From the cell containing the given text, extract its center point as (x, y) coordinate. 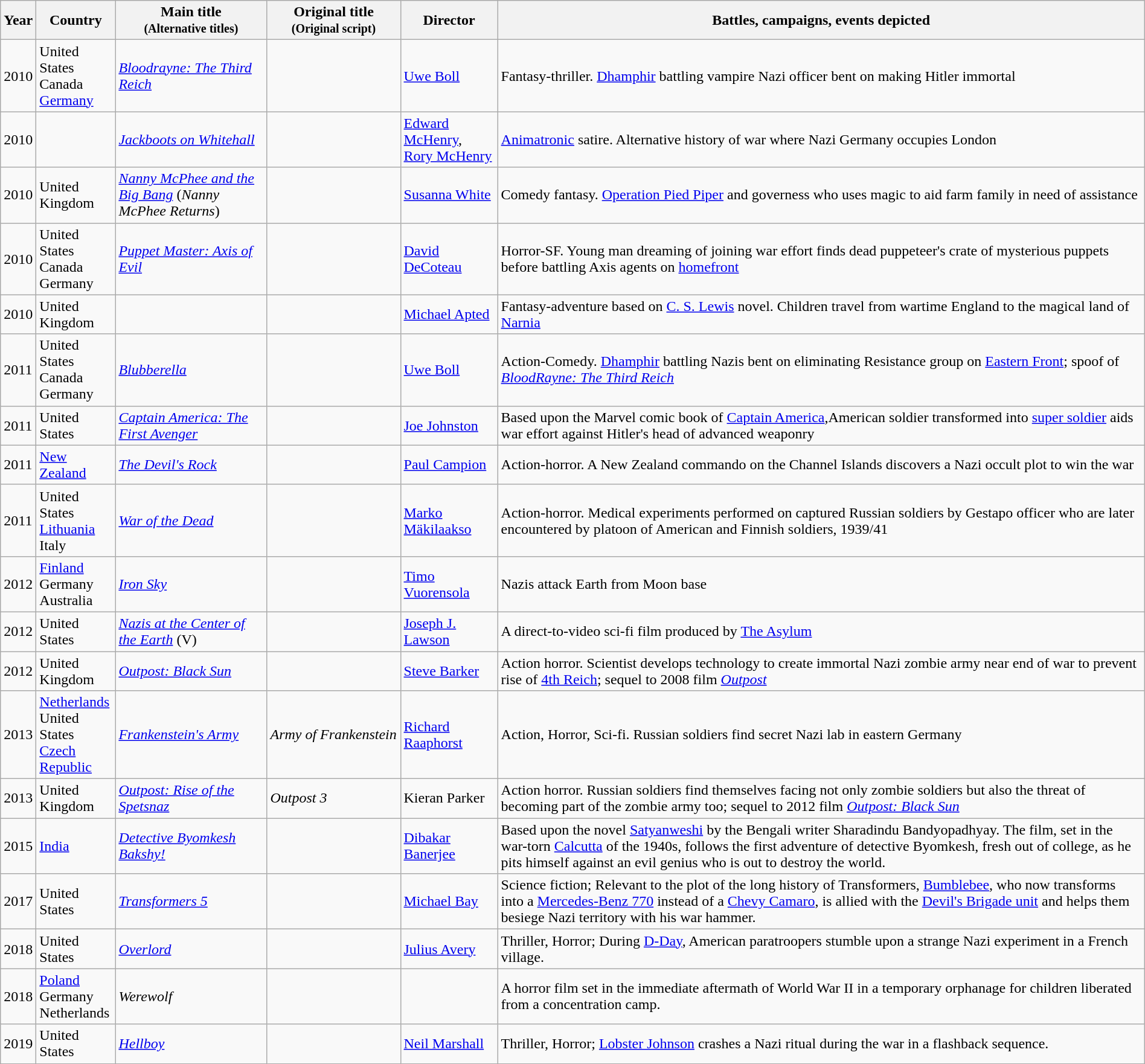
Animatronic satire. Alternative history of war where Nazi Germany occupies London (821, 139)
Transformers 5 (191, 902)
Werewolf (191, 996)
Army of Frankenstein (333, 735)
Horror-SF. Young man dreaming of joining war effort finds dead puppeteer's crate of mysterious puppets before battling Axis agents on homefront (821, 258)
Michael Apted (449, 314)
Thriller, Horror; During D-Day, American paratroopers stumble upon a strange Nazi experiment in a French village. (821, 949)
Captain America: The First Avenger (191, 425)
Dibakar Banerjee (449, 846)
New Zealand (76, 465)
Detective Byomkesh Bakshy! (191, 846)
Richard Raaphorst (449, 735)
Nazis at the Center of the Earth (V) (191, 632)
Thriller, Horror; Lobster Johnson crashes a Nazi ritual during the war in a flashback sequence. (821, 1043)
Steve Barker (449, 670)
Year (18, 21)
Edward McHenry, Rory McHenry (449, 139)
Paul Campion (449, 465)
Comedy fantasy. Operation Pied Piper and governess who uses magic to aid farm family in need of assistance (821, 195)
Iron Sky (191, 584)
Outpost: Black Sun (191, 670)
Nazis attack Earth from Moon base (821, 584)
Michael Bay (449, 902)
Country (76, 21)
Action-horror. A New Zealand commando on the Channel Islands discovers a Nazi occult plot to win the war (821, 465)
Battles, campaigns, events depicted (821, 21)
Neil Marshall (449, 1043)
Outpost: Rise of the Spetsnaz (191, 798)
Blubberella (191, 370)
Kieran Parker (449, 798)
India (76, 846)
Action, Horror, Sci-fi. Russian soldiers find secret Nazi lab in eastern Germany (821, 735)
Timo Vuorensola (449, 584)
Marko Mäkilaakso (449, 521)
United StatesLithuaniaItaly (76, 521)
Fantasy-adventure based on C. S. Lewis novel. Children travel from wartime England to the magical land of Narnia (821, 314)
FinlandGermanyAustralia (76, 584)
Main title(Alternative titles) (191, 21)
The Devil's Rock (191, 465)
Joe Johnston (449, 425)
Action-Comedy. Dhamphir battling Nazis bent on eliminating Resistance group on Eastern Front; spoof of BloodRayne: The Third Reich (821, 370)
Puppet Master: Axis of Evil (191, 258)
Joseph J. Lawson (449, 632)
Frankenstein's Army (191, 735)
2017 (18, 902)
Nanny McPhee and the Big Bang (Nanny McPhee Returns) (191, 195)
PolandGermanyNetherlands (76, 996)
Bloodrayne: The Third Reich (191, 76)
Outpost 3 (333, 798)
Jackboots on Whitehall (191, 139)
A direct-to-video sci-fi film produced by The Asylum (821, 632)
War of the Dead (191, 521)
NetherlandsUnited StatesCzech Republic (76, 735)
Fantasy-thriller. Dhamphir battling vampire Nazi officer bent on making Hitler immortal (821, 76)
A horror film set in the immediate aftermath of World War II in a temporary orphanage for children liberated from a concentration camp. (821, 996)
Julius Avery (449, 949)
Overlord (191, 949)
David DeCoteau (449, 258)
2019 (18, 1043)
Director (449, 21)
Hellboy (191, 1043)
2015 (18, 846)
Susanna White (449, 195)
Original title(Original script) (333, 21)
